For the text-containing cell, return its midpoint in [X, Y] coordinate format. 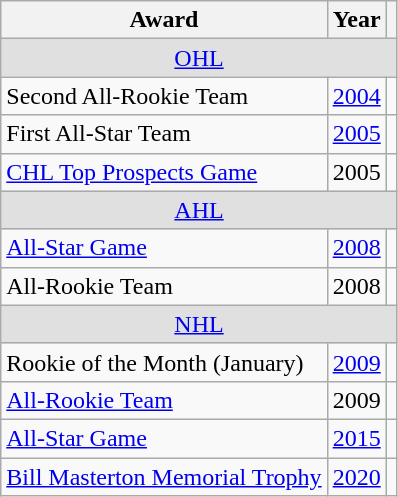
2020 [356, 477]
AHL [200, 210]
Year [356, 20]
Bill Masterton Memorial Trophy [164, 477]
2004 [356, 96]
CHL Top Prospects Game [164, 172]
NHL [200, 324]
Rookie of the Month (January) [164, 362]
Award [164, 20]
OHL [200, 58]
First All-Star Team [164, 134]
Second All-Rookie Team [164, 96]
2015 [356, 438]
